Search for the cell housing the specified text and yield its [X, Y] center coordinate. 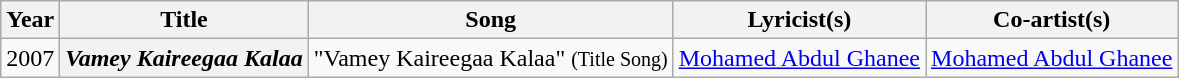
Song [490, 20]
2007 [30, 58]
Year [30, 20]
Title [184, 20]
Vamey Kaireegaa Kalaa [184, 58]
Lyricist(s) [799, 20]
Co-artist(s) [1052, 20]
"Vamey Kaireegaa Kalaa" (Title Song) [490, 58]
